Identify which cell holds the provided text, then report its (X, Y) central coordinate. 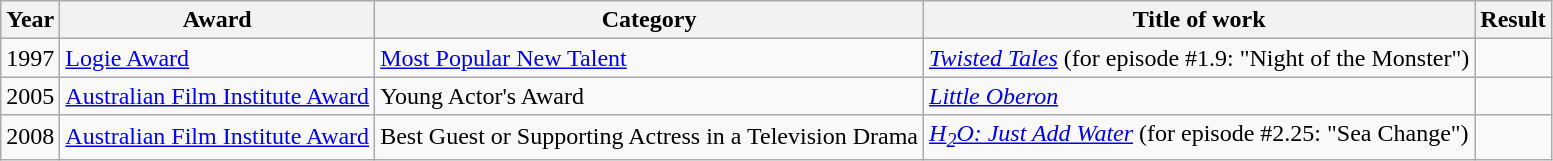
Category (650, 20)
1997 (30, 58)
Result (1513, 20)
Most Popular New Talent (650, 58)
2008 (30, 137)
Little Oberon (1200, 96)
Award (218, 20)
Twisted Tales (for episode #1.9: "Night of the Monster") (1200, 58)
Logie Award (218, 58)
Year (30, 20)
Title of work (1200, 20)
2005 (30, 96)
H2O: Just Add Water (for episode #2.25: "Sea Change") (1200, 137)
Best Guest or Supporting Actress in a Television Drama (650, 137)
Young Actor's Award (650, 96)
